Output the (X, Y) coordinate of the center of the cell containing the given text.  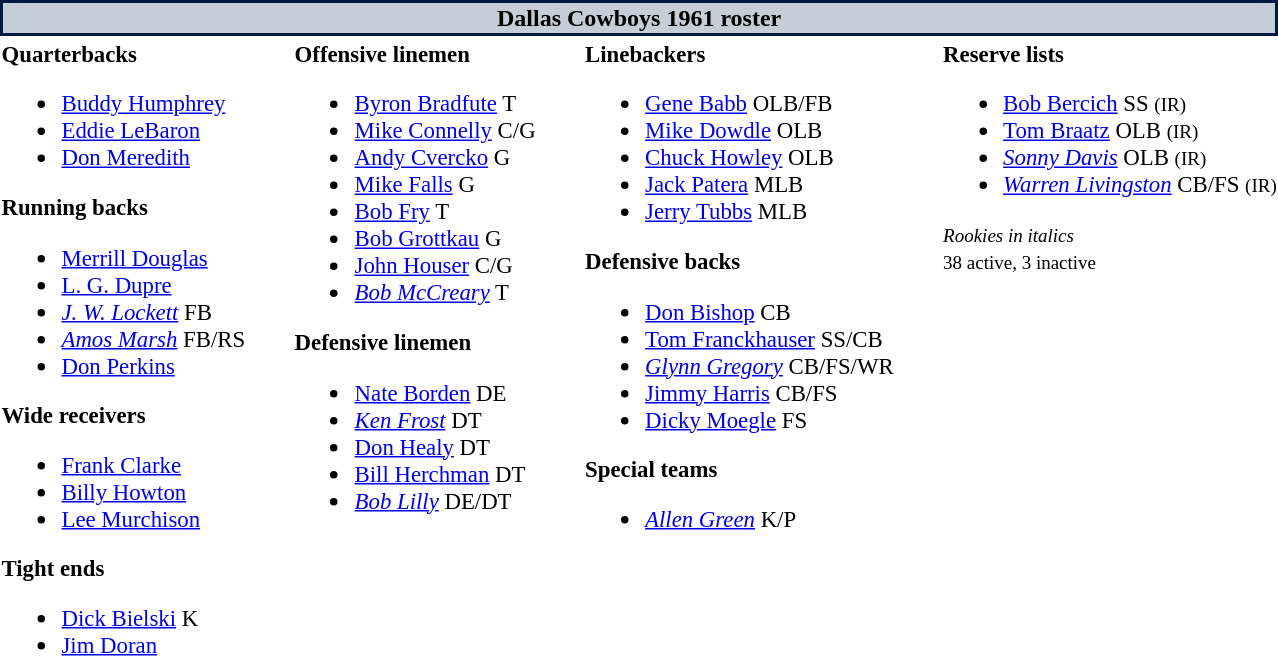
Dallas Cowboys 1961 roster (639, 18)
